Extract the [X, Y] coordinate from the center of the cell holding the provided text.  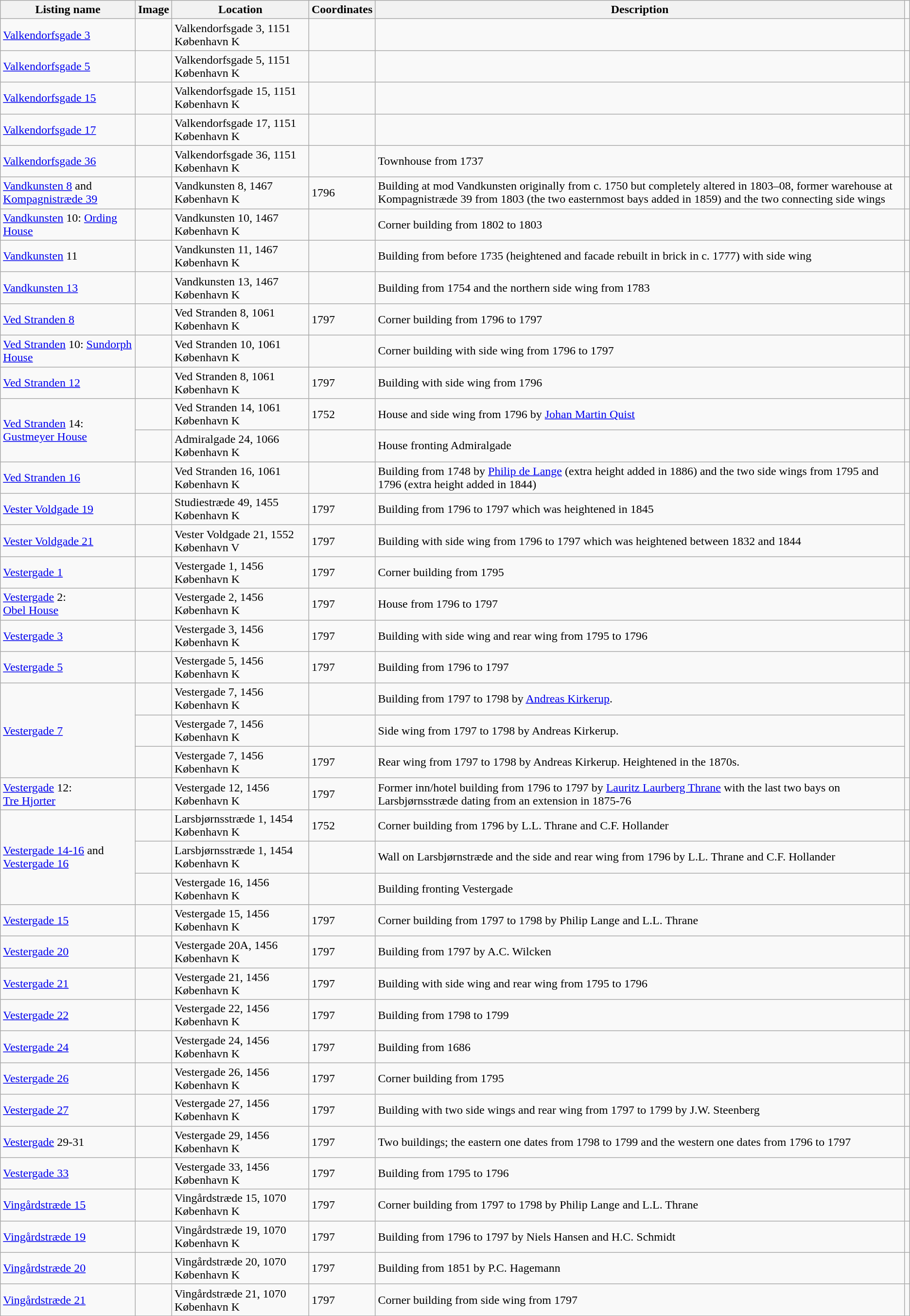
Vingårdstræde 21, 1070 København K [240, 1300]
Ved Stranden 8 [68, 319]
Vandkunsten 13, 1467 København K [240, 288]
Building with side wing from 1796 [640, 382]
House from 1796 to 1797 [640, 604]
Vingårdstræde 19, 1070 København K [240, 1237]
Building from before 1735 (heightened and facade rebuilt in brick in c. 1777) with side wing [640, 256]
Vestergade 29, 1456 København K [240, 1141]
Building from 1851 by P.C. Hagemann [640, 1268]
Building from 1796 to 1797 which was heightened in 1845 [640, 509]
Ved Stranden 12 [68, 382]
Building from 1798 to 1799 [640, 1015]
Valkendorfsgade 15, 1151 København K [240, 98]
Building from 1686 [640, 1047]
Vingårdstræde 15 [68, 1205]
Ved Stranden 16 [68, 477]
Vestergade 3, 1456 København K [240, 636]
Building from 1796 to 1797 [640, 667]
Building from 1795 to 1796 [640, 1174]
Corner building from 1796 to 1797 [640, 319]
Building from 1796 to 1797 by Niels Hansen and H.C. Schmidt [640, 1237]
Vestergade 3 [68, 636]
Vestergade 2:Obel House [68, 604]
Building with two side wings and rear wing from 1797 to 1799 by J.W. Steenberg [640, 1110]
Vestergade 15, 1456 København K [240, 921]
Building fronting Vestergade [640, 889]
Image [154, 10]
Studiestræde 49, 1455 København K [240, 509]
Vandkunsten 8, 1467 København K [240, 193]
Vestergade 29-31 [68, 1141]
Vestergade 16, 1456 København K [240, 889]
Description [640, 10]
Vestergade 22 [68, 1015]
Building from 1797 to 1798 by Andreas Kirkerup. [640, 699]
Townhouse from 1737 [640, 161]
Valkendorfsgade 5 [68, 66]
Ved Stranden 10, 1061 København K [240, 351]
Two buildings; the eastern one dates from 1798 to 1799 and the western one dates from 1796 to 1797 [640, 1141]
Vestergade 26 [68, 1078]
Corner building from side wing from 1797 [640, 1300]
Building with side wing from 1796 to 1797 which was heightened between 1832 and 1844 [640, 541]
Admiralgade 24, 1066 København K [240, 446]
Vandkunsten 11, 1467 København K [240, 256]
Ved Stranden 16, 1061 København K [240, 477]
Vandkunsten 8 and Kompagnistræde 39 [68, 193]
Valkendorfsgade 5, 1151 København K [240, 66]
Valkendorfsgade 3 [68, 35]
Vestergade 1, 1456 København K [240, 573]
Vestergade 27, 1456 København K [240, 1110]
Ved Stranden 14: Gustmeyer House [68, 430]
Vestergade 5 [68, 667]
Wall on Larsbjørnstræde and the side and rear wing from 1796 by L.L. Thrane and C.F. Hollander [640, 857]
Vestergade 26, 1456 København K [240, 1078]
Vestergade 12, 1456 København K [240, 793]
Vestergade 27 [68, 1110]
Vandkunsten 11 [68, 256]
Vestergade 14-16 and Vestergade 16 [68, 857]
Vandkunsten 10: Ording House [68, 225]
Building from 1754 and the northern side wing from 1783 [640, 288]
Vingårdstræde 15, 1070 København K [240, 1205]
Valkendorfsgade 3, 1151 København K [240, 35]
Vestergade 2, 1456 København K [240, 604]
Vandkunsten 13 [68, 288]
Vestergade 33, 1456 København K [240, 1174]
Vestergade 20 [68, 952]
Vestergade 5, 1456 København K [240, 667]
Vester Voldgade 21 [68, 541]
Listing name [68, 10]
Ved Stranden 14, 1061 København K [240, 414]
Vestergade 15 [68, 921]
House fronting Admiralgade [640, 446]
Corner building from 1802 to 1803 [640, 225]
Vester Voldgade 21, 1552 København V [240, 541]
Valkendorfsgade 36 [68, 161]
Ved Stranden 10: Sundorph House [68, 351]
Vestergade 20A, 1456 København K [240, 952]
Vestergade 24 [68, 1047]
Vestergade 12:Tre Hjorter [68, 793]
Vester Voldgade 19 [68, 509]
Vestergade 1 [68, 573]
Former inn/hotel building from 1796 to 1797 by Lauritz Laurberg Thrane with the last two bays on Larsbjørnsstræde dating from an extension in 1875-76 [640, 793]
Coordinates [342, 10]
Vestergade 24, 1456 København K [240, 1047]
Valkendorfsgade 17 [68, 129]
Vestergade 22, 1456 København K [240, 1015]
Vingårdstræde 20, 1070 København K [240, 1268]
Vingårdstræde 20 [68, 1268]
Valkendorfsgade 17, 1151 København K [240, 129]
Building from 1748 by Philip de Lange (extra height added in 1886) and the two side wings from 1795 and 1796 (extra height added in 1844) [640, 477]
Location [240, 10]
Valkendorfsgade 15 [68, 98]
Vestergade 7 [68, 730]
1796 [342, 193]
Rear wing from 1797 to 1798 by Andreas Kirkerup. Heightened in the 1870s. [640, 762]
Vestergade 21 [68, 984]
Corner building from 1796 by L.L. Thrane and C.F. Hollander [640, 825]
Vestergade 21, 1456 København K [240, 984]
Building from 1797 by A.C. Wilcken [640, 952]
Vingårdstræde 19 [68, 1237]
Valkendorfsgade 36, 1151 København K [240, 161]
Side wing from 1797 to 1798 by Andreas Kirkerup. [640, 730]
Vandkunsten 10, 1467 København K [240, 225]
Vestergade 33 [68, 1174]
Corner building with side wing from 1796 to 1797 [640, 351]
House and side wing from 1796 by Johan Martin Quist [640, 414]
Vingårdstræde 21 [68, 1300]
